Output the [X, Y] coordinate of the center of the cell containing the given text.  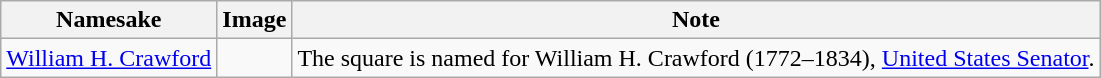
Image [254, 20]
Namesake [109, 20]
Note [696, 20]
The square is named for William H. Crawford (1772–1834), United States Senator. [696, 58]
William H. Crawford [109, 58]
